For the text-containing cell, return its midpoint in (x, y) coordinate format. 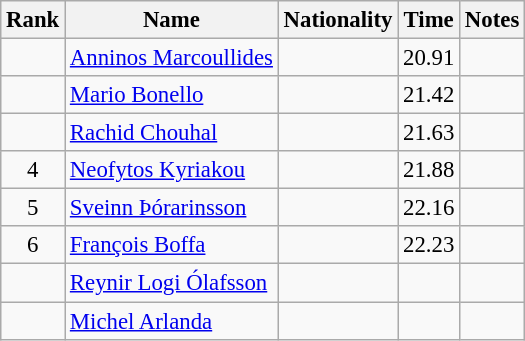
Anninos Marcoullides (172, 58)
Time (429, 20)
20.91 (429, 58)
Rachid Chouhal (172, 133)
Reynir Logi Ólafsson (172, 283)
21.42 (429, 95)
5 (33, 208)
Mario Bonello (172, 95)
Notes (492, 20)
6 (33, 245)
François Boffa (172, 245)
Neofytos Kyriakou (172, 170)
Sveinn Þórarinsson (172, 208)
4 (33, 170)
Nationality (338, 20)
21.63 (429, 133)
Rank (33, 20)
Michel Arlanda (172, 321)
21.88 (429, 170)
22.23 (429, 245)
22.16 (429, 208)
Name (172, 20)
